Extract the [X, Y] coordinate from the center of the cell holding the provided text.  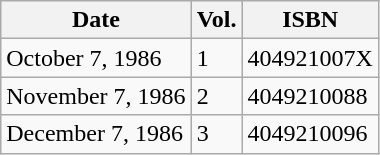
Vol. [216, 20]
1 [216, 58]
2 [216, 96]
December 7, 1986 [96, 134]
404921007X [310, 58]
November 7, 1986 [96, 96]
October 7, 1986 [96, 58]
4049210088 [310, 96]
Date [96, 20]
3 [216, 134]
ISBN [310, 20]
4049210096 [310, 134]
